Search for the cell housing the specified text and yield its (x, y) center coordinate. 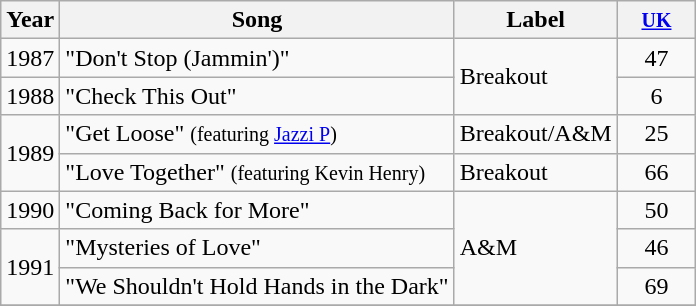
1987 (30, 58)
Song (257, 20)
A&M (536, 248)
50 (656, 210)
"Get Loose" (featuring Jazzi P) (257, 134)
1988 (30, 96)
"Check This Out" (257, 96)
"Coming Back for More" (257, 210)
1990 (30, 210)
"We Shouldn't Hold Hands in the Dark" (257, 286)
Breakout/A&M (536, 134)
66 (656, 172)
69 (656, 286)
"Mysteries of Love" (257, 248)
47 (656, 58)
"Love Together" (featuring Kevin Henry) (257, 172)
6 (656, 96)
Label (536, 20)
46 (656, 248)
Year (30, 20)
"Don't Stop (Jammin')" (257, 58)
1991 (30, 267)
UK (656, 20)
25 (656, 134)
1989 (30, 153)
